For the text-containing cell, return its midpoint in [X, Y] coordinate format. 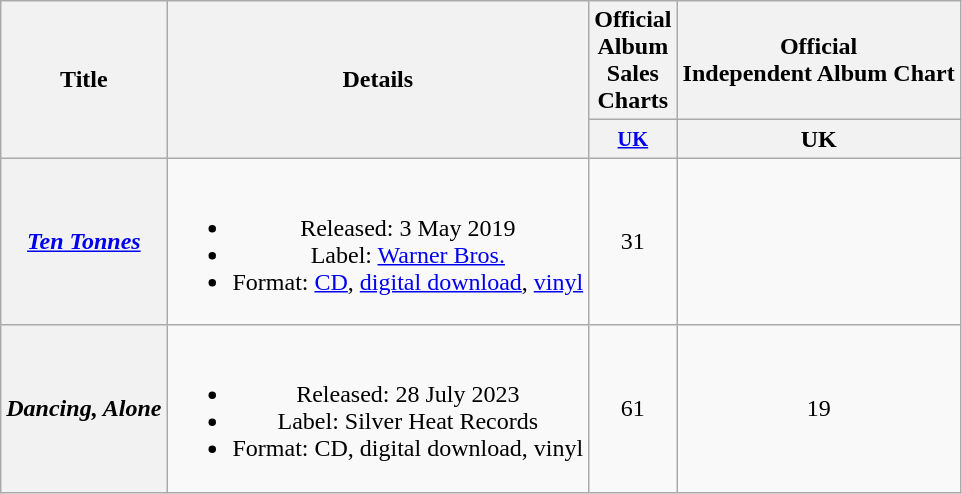
61 [633, 408]
Title [84, 80]
Ten Tonnes [84, 242]
Details [378, 80]
Dancing, Alone [84, 408]
Released: 3 May 2019Label: Warner Bros.Format: CD, digital download, vinyl [378, 242]
Official Album Sales Charts [633, 60]
31 [633, 242]
OfficialIndependent Album Chart [818, 60]
Released: 28 July 2023Label: Silver Heat RecordsFormat: CD, digital download, vinyl [378, 408]
19 [818, 408]
